From the cell containing the given text, extract its center point as [x, y] coordinate. 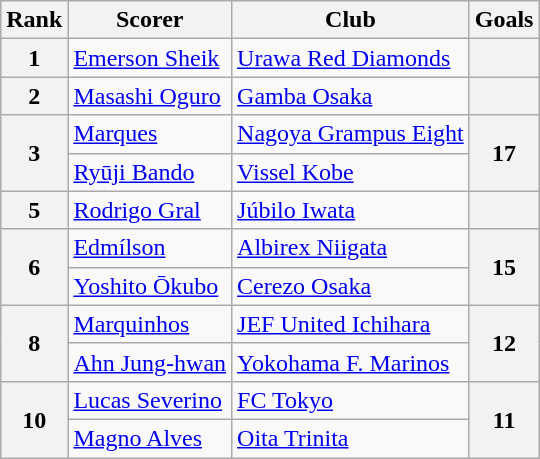
2 [34, 96]
Yokohama F. Marinos [351, 362]
Cerezo Osaka [351, 286]
Albirex Niigata [351, 248]
Vissel Kobe [351, 172]
17 [504, 153]
Scorer [150, 20]
Edmílson [150, 248]
Júbilo Iwata [351, 210]
5 [34, 210]
Emerson Sheik [150, 58]
Lucas Severino [150, 400]
1 [34, 58]
Yoshito Ōkubo [150, 286]
Masashi Oguro [150, 96]
10 [34, 419]
Rank [34, 20]
Rodrigo Gral [150, 210]
Oita Trinita [351, 438]
Club [351, 20]
12 [504, 343]
6 [34, 267]
Ryūji Bando [150, 172]
Magno Alves [150, 438]
Ahn Jung-hwan [150, 362]
Nagoya Grampus Eight [351, 134]
Marques [150, 134]
JEF United Ichihara [351, 324]
Goals [504, 20]
11 [504, 419]
Gamba Osaka [351, 96]
Urawa Red Diamonds [351, 58]
FC Tokyo [351, 400]
15 [504, 267]
3 [34, 153]
Marquinhos [150, 324]
8 [34, 343]
